From the cell containing the given text, extract its center point as [X, Y] coordinate. 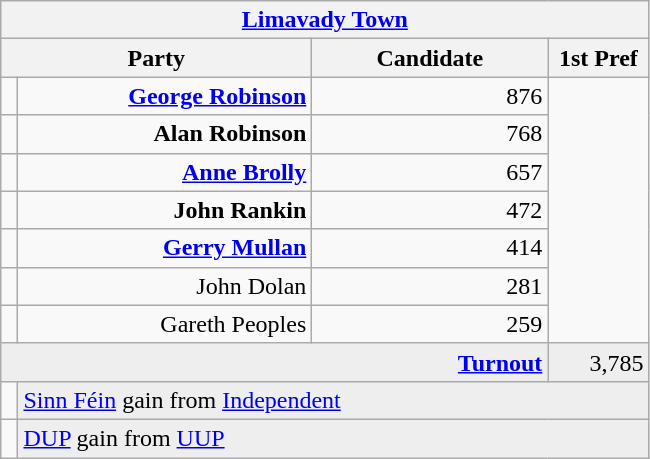
Anne Brolly [165, 172]
DUP gain from UUP [334, 438]
876 [430, 96]
Gareth Peoples [165, 324]
John Rankin [165, 210]
281 [430, 286]
Party [156, 58]
472 [430, 210]
259 [430, 324]
3,785 [598, 362]
414 [430, 248]
Alan Robinson [165, 134]
657 [430, 172]
768 [430, 134]
George Robinson [165, 96]
Sinn Féin gain from Independent [334, 400]
Turnout [274, 362]
John Dolan [165, 286]
Limavady Town [325, 20]
1st Pref [598, 58]
Gerry Mullan [165, 248]
Candidate [430, 58]
